Return [x, y] of the center of cell containing provided text 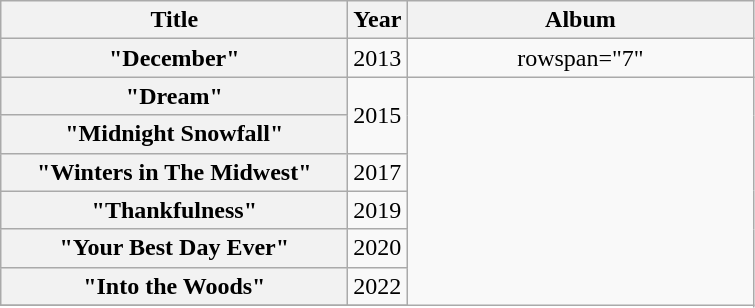
"Thankfulness" [174, 210]
2020 [378, 248]
Title [174, 20]
"December" [174, 58]
"Into the Woods" [174, 286]
2013 [378, 58]
"Your Best Day Ever" [174, 248]
2019 [378, 210]
2022 [378, 286]
Album [580, 20]
"Midnight Snowfall" [174, 134]
2015 [378, 115]
2017 [378, 172]
"Winters in The Midwest" [174, 172]
"Dream" [174, 96]
Year [378, 20]
rowspan="7" [580, 58]
